Find where the given text appears and provide that cell's center as [X, Y] coordinate. 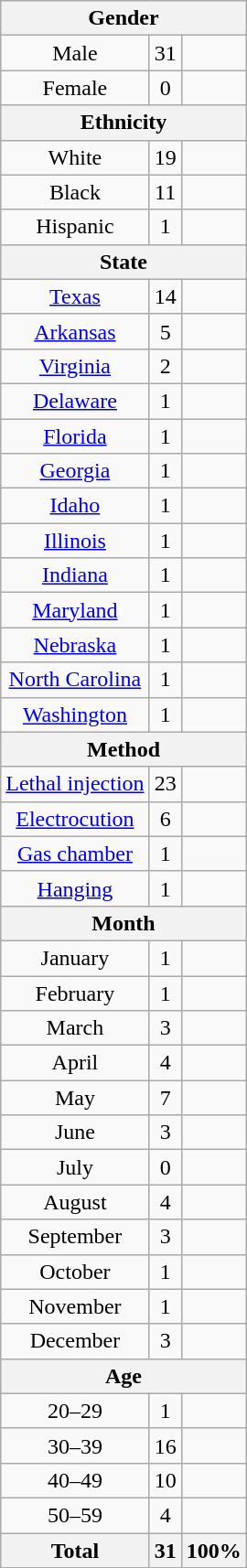
16 [165, 1445]
Total [75, 1551]
100% [214, 1551]
Black [75, 192]
June [75, 1133]
6 [165, 819]
Florida [75, 436]
Arkansas [75, 331]
40–49 [75, 1480]
11 [165, 192]
2 [165, 366]
Gender [123, 18]
50–59 [75, 1515]
White [75, 157]
North Carolina [75, 680]
Ethnicity [123, 123]
Illinois [75, 541]
Electrocution [75, 819]
Method [123, 749]
Lethal injection [75, 784]
Gas chamber [75, 854]
March [75, 1028]
Maryland [75, 610]
20–29 [75, 1411]
Female [75, 88]
10 [165, 1480]
Indiana [75, 575]
April [75, 1063]
Texas [75, 296]
Nebraska [75, 645]
Georgia [75, 471]
September [75, 1237]
5 [165, 331]
May [75, 1098]
July [75, 1167]
August [75, 1202]
Washington [75, 714]
January [75, 958]
October [75, 1272]
23 [165, 784]
19 [165, 157]
Hanging [75, 888]
State [123, 262]
Delaware [75, 401]
December [75, 1341]
Age [123, 1376]
14 [165, 296]
30–39 [75, 1445]
Month [123, 923]
7 [165, 1098]
November [75, 1306]
February [75, 993]
Idaho [75, 506]
Virginia [75, 366]
Male [75, 53]
Hispanic [75, 227]
